Scan for the cell matching the given text and deliver its (X, Y) coordinate at center. 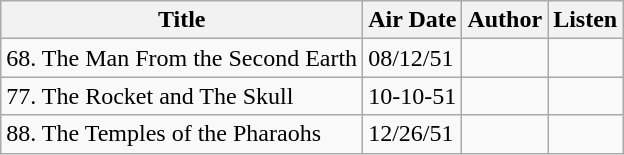
Air Date (412, 20)
08/12/51 (412, 58)
88. The Temples of the Pharaohs (182, 134)
Title (182, 20)
10-10-51 (412, 96)
12/26/51 (412, 134)
Listen (586, 20)
68. The Man From the Second Earth (182, 58)
77. The Rocket and The Skull (182, 96)
Author (505, 20)
